Identify which cell holds the provided text, then report its [x, y] central coordinate. 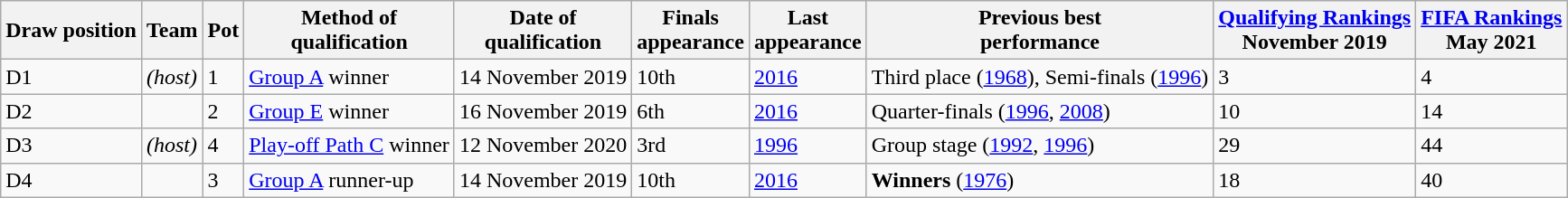
3rd [691, 146]
44 [1492, 146]
Method ofquali­fication [349, 31]
Draw posi­tion [71, 31]
D2 [71, 111]
Third place (1968), Semi-finals (1996) [1040, 77]
Play-off Path C winner [349, 146]
Pot [223, 31]
1996 [808, 146]
1 [223, 77]
40 [1492, 180]
6th [691, 111]
Team [172, 31]
2 [223, 111]
18 [1315, 180]
Group E winner [349, 111]
14 [1492, 111]
Lastappea­rance [808, 31]
Finalsappea­rance [691, 31]
29 [1315, 146]
D1 [71, 77]
10 [1315, 111]
Group A runner-up [349, 180]
Previous bestperfor­mance [1040, 31]
12 November 2020 [543, 146]
Quarter-finals (1996, 2008) [1040, 111]
Group stage (1992, 1996) [1040, 146]
FIFA RankingsMay 2021 [1492, 31]
Winners (1976) [1040, 180]
16 November 2019 [543, 111]
Qualifying RankingsNovember 2019 [1315, 31]
Group A winner [349, 77]
Date ofquali­fication [543, 31]
D4 [71, 180]
D3 [71, 146]
